Scan for the cell matching the given text and deliver its (X, Y) coordinate at center. 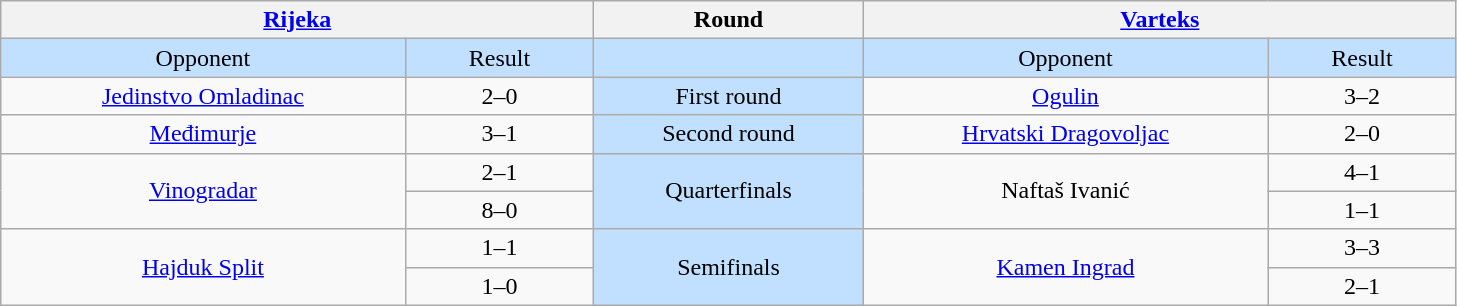
Round (729, 20)
8–0 (500, 210)
Međimurje (203, 134)
Varteks (1160, 20)
1–0 (500, 286)
Kamen Ingrad (1065, 267)
Semifinals (729, 267)
3–3 (1362, 248)
Rijeka (298, 20)
Hrvatski Dragovoljac (1065, 134)
Ogulin (1065, 96)
Quarterfinals (729, 191)
First round (729, 96)
3–2 (1362, 96)
3–1 (500, 134)
Hajduk Split (203, 267)
Jedinstvo Omladinac (203, 96)
4–1 (1362, 172)
Naftaš Ivanić (1065, 191)
Second round (729, 134)
Vinogradar (203, 191)
